Determine the (X, Y) coordinate at the center of the cell enclosing the given text.  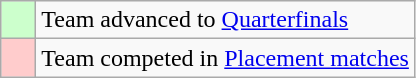
Team advanced to Quarterfinals (226, 20)
Team competed in Placement matches (226, 58)
